Detect which cell encompasses the target text, then output its (x, y) center coordinate. 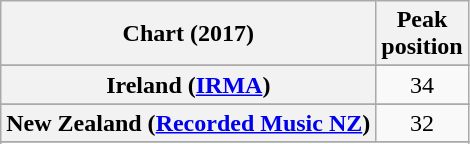
Ireland (IRMA) (188, 85)
New Zealand (Recorded Music NZ) (188, 123)
34 (422, 85)
Chart (2017) (188, 34)
32 (422, 123)
Peak position (422, 34)
